Pinpoint the cell where the given text exists, returning its (x, y) midpoint coordinate. 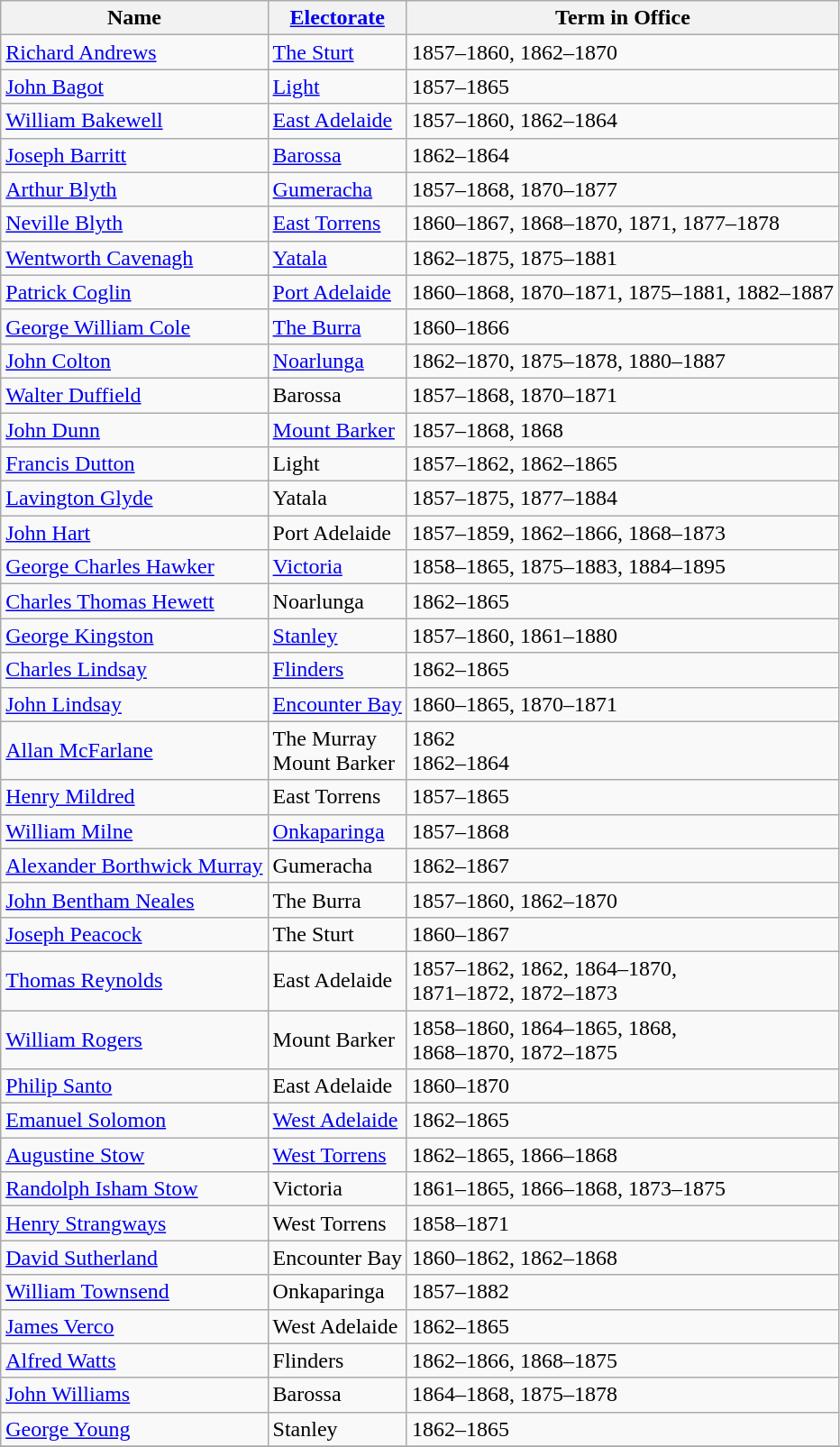
1858–1865, 1875–1883, 1884–1895 (622, 567)
Neville Blyth (134, 224)
James Verco (134, 1326)
1860–1868, 1870–1871, 1875–1881, 1882–1887 (622, 292)
1860–1866 (622, 326)
Thomas Reynolds (134, 981)
Charles Lindsay (134, 670)
Francis Dutton (134, 464)
Charles Thomas Hewett (134, 601)
1857–1868, 1868 (622, 430)
John Bagot (134, 87)
Joseph Peacock (134, 934)
Emanuel Solomon (134, 1121)
1862–1875, 1875–1881 (622, 258)
John Colton (134, 361)
Walter Duffield (134, 395)
1857–1875, 1877–1884 (622, 499)
The MurrayMount Barker (337, 750)
1857–1860, 1861–1880 (622, 636)
Name (134, 18)
1861–1865, 1866–1868, 1873–1875 (622, 1189)
1857–1868, 1870–1877 (622, 189)
Richard Andrews (134, 52)
1860–1867, 1868–1870, 1871, 1877–1878 (622, 224)
1857–1862, 1862, 1864–1870, 1871–1872, 1872–1873 (622, 981)
William Bakewell (134, 121)
1860–1865, 1870–1871 (622, 704)
1862–1864 (622, 155)
Term in Office (622, 18)
Randolph Isham Stow (134, 1189)
Joseph Barritt (134, 155)
Arthur Blyth (134, 189)
1857–1862, 1862–1865 (622, 464)
David Sutherland (134, 1258)
18621862–1864 (622, 750)
William Townsend (134, 1292)
John Bentham Neales (134, 900)
1862–1866, 1868–1875 (622, 1360)
1860–1867 (622, 934)
Allan McFarlane (134, 750)
William Rogers (134, 1039)
Patrick Coglin (134, 292)
1857–1868 (622, 831)
1858–1871 (622, 1223)
1857–1860, 1862–1864 (622, 121)
Wentworth Cavenagh (134, 258)
Alfred Watts (134, 1360)
Philip Santo (134, 1086)
Electorate (337, 18)
George Kingston (134, 636)
1858–1860, 1864–1865, 1868, 1868–1870, 1872–1875 (622, 1039)
Henry Mildred (134, 797)
1857–1882 (622, 1292)
1862–1870, 1875–1878, 1880–1887 (622, 361)
Augustine Stow (134, 1155)
Lavington Glyde (134, 499)
George Charles Hawker (134, 567)
William Milne (134, 831)
John Williams (134, 1395)
Alexander Borthwick Murray (134, 865)
1862–1867 (622, 865)
George William Cole (134, 326)
1857–1859, 1862–1866, 1868–1873 (622, 533)
1862–1865, 1866–1868 (622, 1155)
Henry Strangways (134, 1223)
1860–1862, 1862–1868 (622, 1258)
1860–1870 (622, 1086)
John Dunn (134, 430)
George Young (134, 1429)
John Lindsay (134, 704)
John Hart (134, 533)
1857–1868, 1870–1871 (622, 395)
1864–1868, 1875–1878 (622, 1395)
